From the cell containing the given text, extract its center point as [X, Y] coordinate. 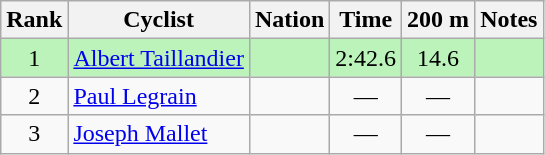
2:42.6 [366, 58]
Nation [289, 20]
Notes [509, 20]
2 [34, 96]
1 [34, 58]
Cyclist [159, 20]
200 m [438, 20]
Albert Taillandier [159, 58]
14.6 [438, 58]
3 [34, 134]
Joseph Mallet [159, 134]
Rank [34, 20]
Time [366, 20]
Paul Legrain [159, 96]
